Output the [X, Y] coordinate of the center of the cell containing the given text.  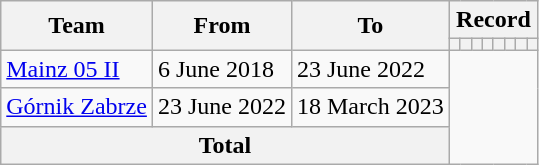
6 June 2018 [222, 69]
Mainz 05 II [77, 69]
18 March 2023 [370, 107]
Record [493, 20]
To [370, 26]
Górnik Zabrze [77, 107]
Team [77, 26]
From [222, 26]
Total [225, 145]
